Output the [X, Y] coordinate of the center of the cell containing the given text.  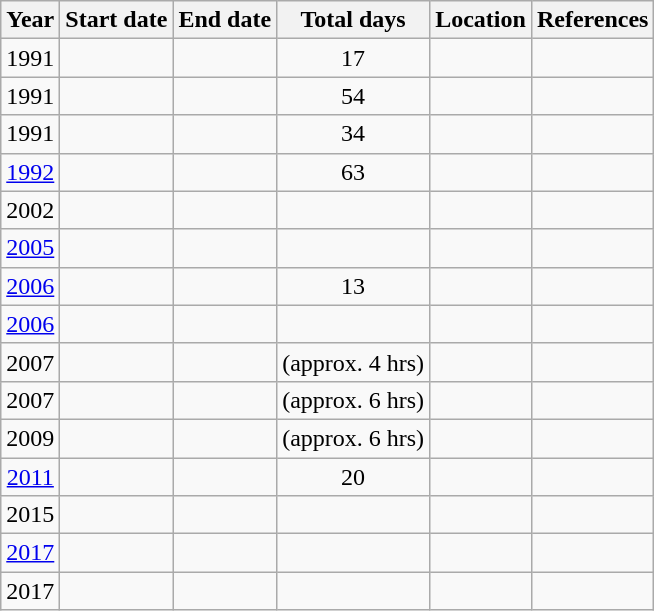
17 [354, 58]
(approx. 4 hrs) [354, 362]
2015 [30, 515]
2011 [30, 477]
1992 [30, 172]
2009 [30, 438]
Year [30, 20]
34 [354, 134]
13 [354, 286]
54 [354, 96]
References [592, 20]
Location [481, 20]
Start date [116, 20]
2002 [30, 210]
End date [225, 20]
2005 [30, 248]
63 [354, 172]
20 [354, 477]
Total days [354, 20]
